Locate the cell with the specified text and output its [X, Y] center coordinate. 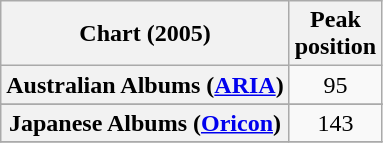
Chart (2005) [145, 34]
Japanese Albums (Oricon) [145, 123]
143 [335, 123]
95 [335, 85]
Peakposition [335, 34]
Australian Albums (ARIA) [145, 85]
